From the cell containing the given text, extract its center point as [X, Y] coordinate. 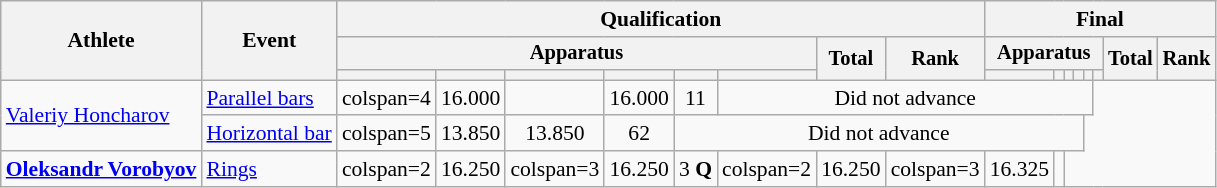
16.325 [1020, 169]
Final [1100, 19]
62 [638, 134]
11 [696, 98]
3 Q [696, 169]
Horizontal bar [268, 134]
Athlete [102, 40]
colspan=5 [386, 134]
Oleksandr Vorobyov [102, 169]
Rings [268, 169]
Event [268, 40]
Parallel bars [268, 98]
Valeriy Honcharov [102, 116]
colspan=4 [386, 98]
Qualification [661, 19]
